Determine the [X, Y] coordinate at the center of the cell enclosing the given text.  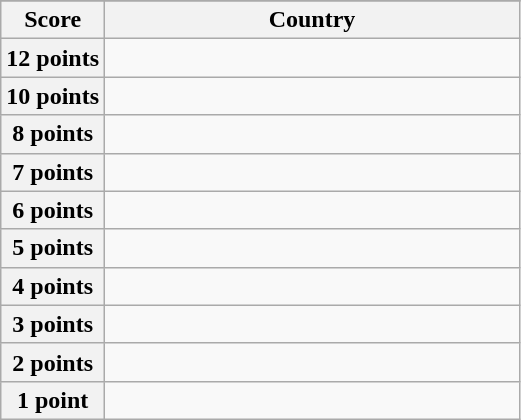
Score [53, 20]
2 points [53, 362]
7 points [53, 172]
5 points [53, 248]
3 points [53, 324]
4 points [53, 286]
6 points [53, 210]
12 points [53, 58]
1 point [53, 400]
Country [312, 20]
8 points [53, 134]
10 points [53, 96]
